Scan for the cell matching the given text and deliver its (x, y) coordinate at center. 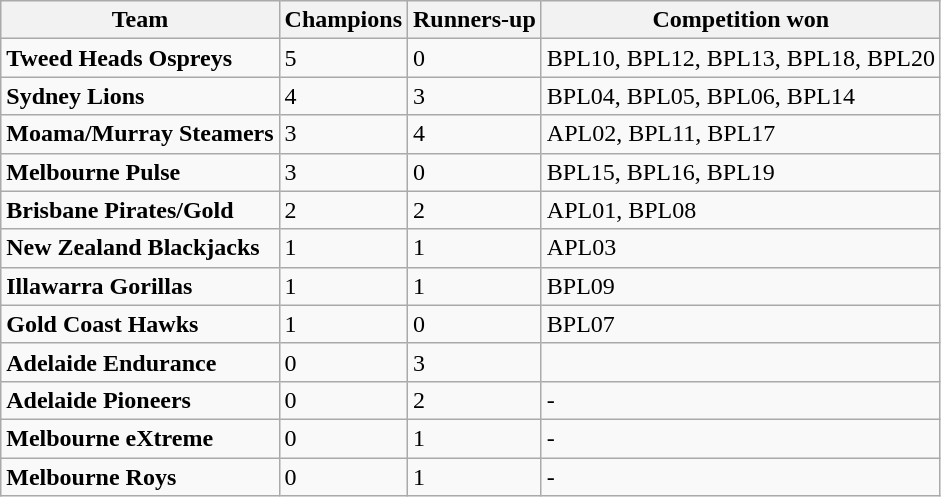
APL03 (740, 248)
APL01, BPL08 (740, 210)
Illawarra Gorillas (140, 286)
Runners-up (475, 20)
Melbourne Roys (140, 477)
Adelaide Endurance (140, 362)
BPL15, BPL16, BPL19 (740, 172)
Gold Coast Hawks (140, 324)
Competition won (740, 20)
Moama/Murray Steamers (140, 134)
Tweed Heads Ospreys (140, 58)
Melbourne eXtreme (140, 438)
BPL10, BPL12, BPL13, BPL18, BPL20 (740, 58)
BPL04, BPL05, BPL06, BPL14 (740, 96)
BPL07 (740, 324)
Sydney Lions (140, 96)
Team (140, 20)
Champions (343, 20)
Adelaide Pioneers (140, 400)
APL02, BPL11, BPL17 (740, 134)
Melbourne Pulse (140, 172)
New Zealand Blackjacks (140, 248)
BPL09 (740, 286)
5 (343, 58)
Brisbane Pirates/Gold (140, 210)
